Detect which cell encompasses the target text, then output its (x, y) center coordinate. 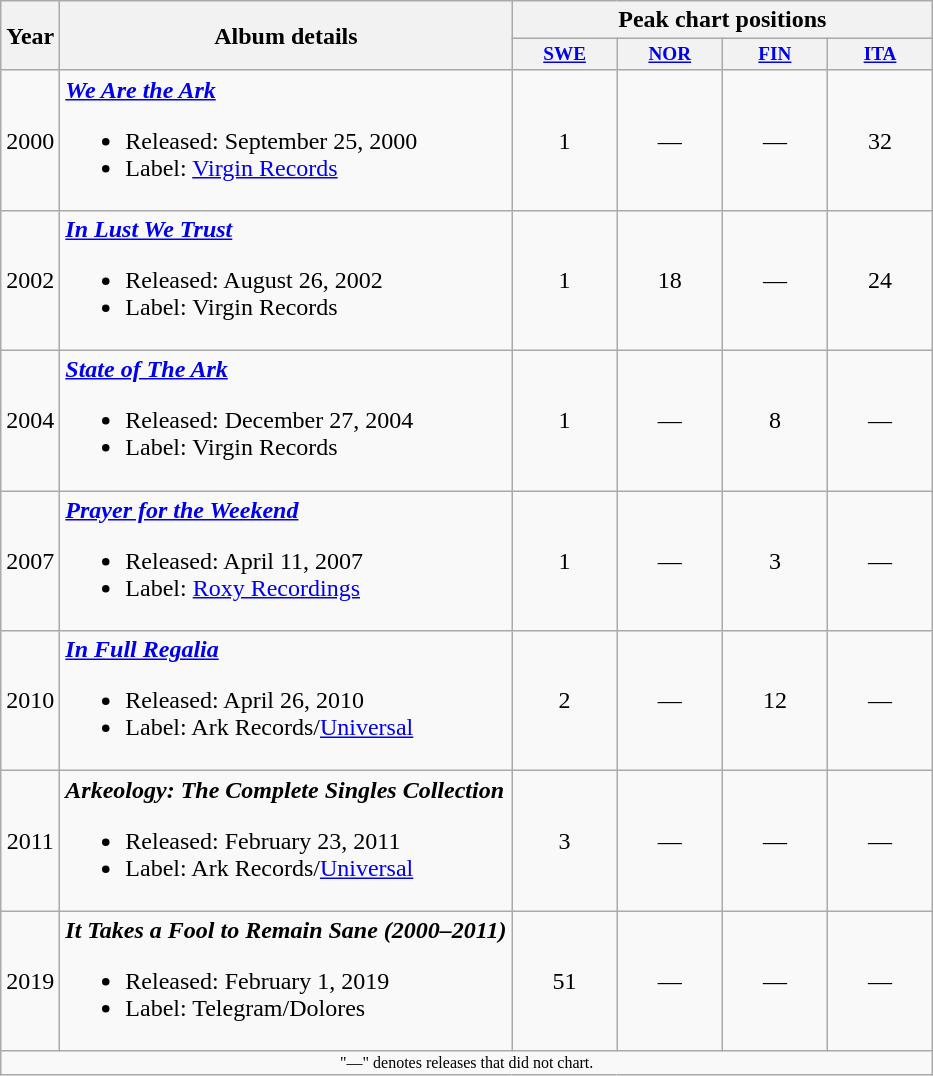
18 (670, 281)
In Full RegaliaReleased: April 26, 2010Label: Ark Records/Universal (286, 701)
SWE (564, 55)
NOR (670, 55)
51 (564, 981)
State of The ArkReleased: December 27, 2004Label: Virgin Records (286, 421)
Year (30, 36)
Arkeology: The Complete Singles CollectionReleased: February 23, 2011Label: Ark Records/Universal (286, 841)
Prayer for the WeekendReleased: April 11, 2007Label: Roxy Recordings (286, 561)
8 (774, 421)
FIN (774, 55)
Album details (286, 36)
2002 (30, 281)
In Lust We TrustReleased: August 26, 2002Label: Virgin Records (286, 281)
Peak chart positions (722, 20)
We Are the ArkReleased: September 25, 2000Label: Virgin Records (286, 140)
2 (564, 701)
2000 (30, 140)
24 (880, 281)
2010 (30, 701)
ITA (880, 55)
12 (774, 701)
2011 (30, 841)
"—" denotes releases that did not chart. (467, 1063)
32 (880, 140)
It Takes a Fool to Remain Sane (2000–2011)Released: February 1, 2019Label: Telegram/Dolores (286, 981)
2007 (30, 561)
2004 (30, 421)
2019 (30, 981)
